From the cell containing the given text, extract its center point as [X, Y] coordinate. 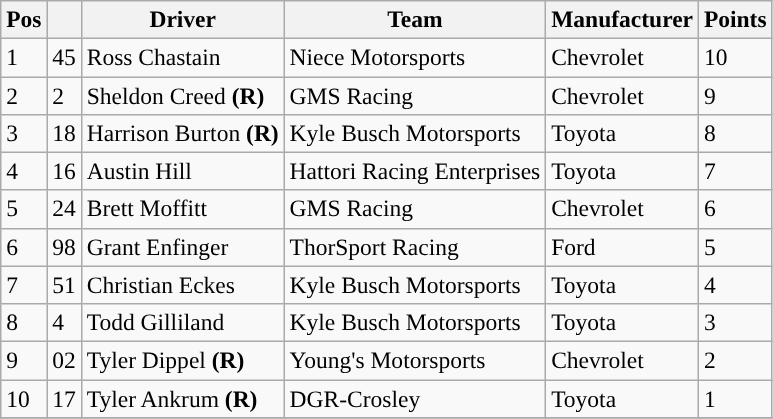
02 [64, 360]
Tyler Ankrum (R) [182, 398]
45 [64, 57]
17 [64, 398]
Niece Motorsports [415, 57]
24 [64, 209]
Brett Moffitt [182, 209]
Pos [24, 19]
Driver [182, 19]
51 [64, 285]
Manufacturer [622, 19]
Tyler Dippel (R) [182, 360]
18 [64, 133]
Ford [622, 247]
Young's Motorsports [415, 360]
Ross Chastain [182, 57]
Points [735, 19]
Christian Eckes [182, 285]
Team [415, 19]
DGR-Crosley [415, 398]
ThorSport Racing [415, 247]
16 [64, 171]
Todd Gilliland [182, 322]
Hattori Racing Enterprises [415, 171]
Austin Hill [182, 171]
Sheldon Creed (R) [182, 95]
98 [64, 247]
Grant Enfinger [182, 247]
Harrison Burton (R) [182, 133]
